Pinpoint the cell where the given text exists, returning its (x, y) midpoint coordinate. 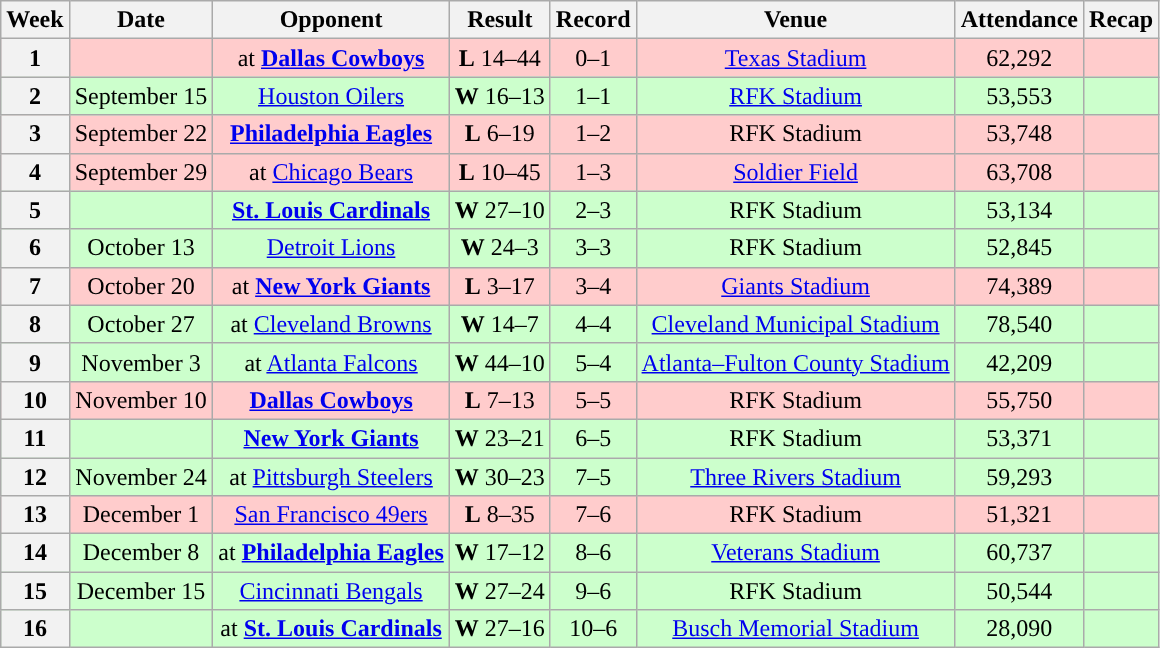
4–4 (593, 324)
7 (35, 286)
December 15 (141, 591)
15 (35, 591)
San Francisco 49ers (331, 515)
L 14–44 (500, 58)
9–6 (593, 591)
W 24–3 (500, 248)
7–5 (593, 477)
3–4 (593, 286)
16 (35, 629)
2 (35, 96)
8–6 (593, 553)
at Cleveland Browns (331, 324)
53,371 (1019, 438)
Cleveland Municipal Stadium (796, 324)
1 (35, 58)
53,553 (1019, 96)
W 44–10 (500, 362)
7–6 (593, 515)
1–3 (593, 172)
L 7–13 (500, 400)
Week (35, 20)
28,090 (1019, 629)
59,293 (1019, 477)
3–3 (593, 248)
W 14–7 (500, 324)
Result (500, 20)
November 24 (141, 477)
5–4 (593, 362)
Attendance (1019, 20)
Busch Memorial Stadium (796, 629)
W 23–21 (500, 438)
Atlanta–Fulton County Stadium (796, 362)
December 8 (141, 553)
6–5 (593, 438)
Soldier Field (796, 172)
at Dallas Cowboys (331, 58)
W 27–16 (500, 629)
Cincinnati Bengals (331, 591)
Dallas Cowboys (331, 400)
1–1 (593, 96)
W 27–10 (500, 210)
55,750 (1019, 400)
Three Rivers Stadium (796, 477)
September 15 (141, 96)
W 16–13 (500, 96)
October 13 (141, 248)
at Pittsburgh Steelers (331, 477)
78,540 (1019, 324)
Houston Oilers (331, 96)
L 10–45 (500, 172)
L 8–35 (500, 515)
62,292 (1019, 58)
5 (35, 210)
42,209 (1019, 362)
Philadelphia Eagles (331, 134)
Giants Stadium (796, 286)
Date (141, 20)
W 27–24 (500, 591)
Venue (796, 20)
L 3–17 (500, 286)
Detroit Lions (331, 248)
5–5 (593, 400)
Texas Stadium (796, 58)
4 (35, 172)
W 30–23 (500, 477)
52,845 (1019, 248)
13 (35, 515)
October 20 (141, 286)
60,737 (1019, 553)
at New York Giants (331, 286)
51,321 (1019, 515)
September 29 (141, 172)
53,134 (1019, 210)
at Chicago Bears (331, 172)
November 10 (141, 400)
74,389 (1019, 286)
Record (593, 20)
at St. Louis Cardinals (331, 629)
at Philadelphia Eagles (331, 553)
10 (35, 400)
9 (35, 362)
0–1 (593, 58)
53,748 (1019, 134)
December 1 (141, 515)
November 3 (141, 362)
St. Louis Cardinals (331, 210)
50,544 (1019, 591)
October 27 (141, 324)
New York Giants (331, 438)
6 (35, 248)
Opponent (331, 20)
2–3 (593, 210)
10–6 (593, 629)
11 (35, 438)
63,708 (1019, 172)
September 22 (141, 134)
3 (35, 134)
Veterans Stadium (796, 553)
W 17–12 (500, 553)
12 (35, 477)
L 6–19 (500, 134)
8 (35, 324)
at Atlanta Falcons (331, 362)
14 (35, 553)
Recap (1122, 20)
1–2 (593, 134)
